Return (X, Y) of the center of cell containing provided text 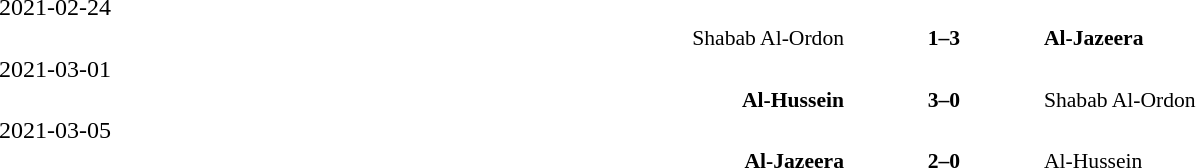
3–0 (944, 100)
1–3 (944, 38)
